Pinpoint the cell where the given text exists, returning its [X, Y] midpoint coordinate. 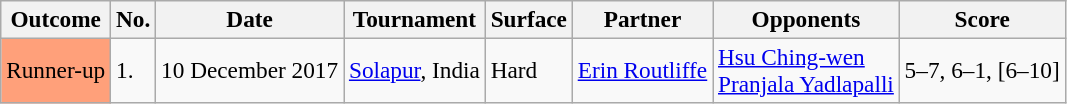
10 December 2017 [250, 70]
5–7, 6–1, [6–10] [982, 70]
Solapur, India [415, 70]
Tournament [415, 19]
Hsu Ching-wen Pranjala Yadlapalli [806, 70]
Date [250, 19]
Outcome [56, 19]
Hard [528, 70]
Runner-up [56, 70]
Score [982, 19]
1. [134, 70]
Erin Routliffe [642, 70]
Surface [528, 19]
No. [134, 19]
Opponents [806, 19]
Partner [642, 19]
